Find where the given text appears and provide that cell's center as [X, Y] coordinate. 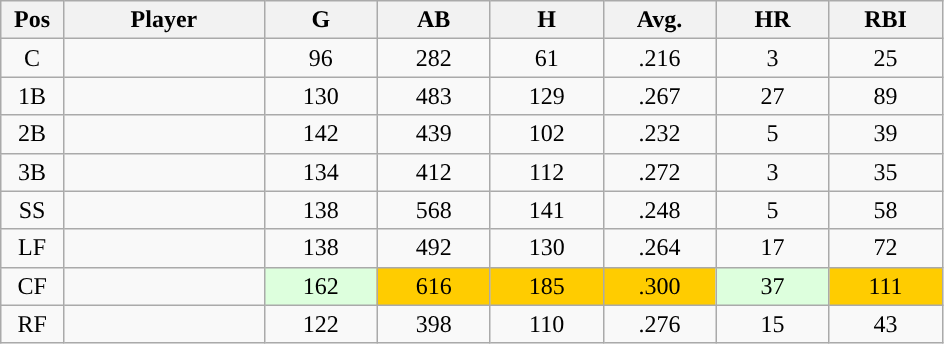
141 [546, 210]
LF [32, 248]
C [32, 58]
Avg. [660, 20]
39 [886, 134]
89 [886, 96]
102 [546, 134]
.300 [660, 286]
111 [886, 286]
.272 [660, 172]
568 [434, 210]
162 [320, 286]
.248 [660, 210]
122 [320, 324]
72 [886, 248]
134 [320, 172]
129 [546, 96]
439 [434, 134]
35 [886, 172]
27 [772, 96]
.216 [660, 58]
398 [434, 324]
110 [546, 324]
492 [434, 248]
483 [434, 96]
H [546, 20]
61 [546, 58]
17 [772, 248]
58 [886, 210]
RF [32, 324]
37 [772, 286]
Pos [32, 20]
96 [320, 58]
.232 [660, 134]
Player [164, 20]
.267 [660, 96]
HR [772, 20]
112 [546, 172]
AB [434, 20]
CF [32, 286]
RBI [886, 20]
2B [32, 134]
3B [32, 172]
43 [886, 324]
.276 [660, 324]
.264 [660, 248]
185 [546, 286]
G [320, 20]
15 [772, 324]
1B [32, 96]
25 [886, 58]
412 [434, 172]
616 [434, 286]
142 [320, 134]
SS [32, 210]
282 [434, 58]
